Search for the cell housing the specified text and yield its (x, y) center coordinate. 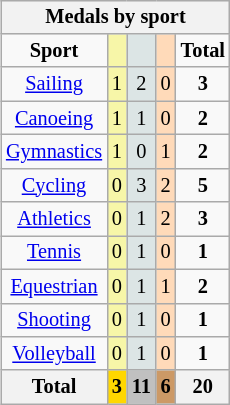
Athletics (54, 219)
20 (203, 387)
Tennis (54, 253)
6 (166, 387)
Canoeing (54, 118)
Cycling (54, 185)
Sailing (54, 84)
Shooting (54, 320)
Sport (54, 51)
Volleyball (54, 354)
Gymnastics (54, 152)
5 (203, 185)
Equestrian (54, 286)
11 (142, 387)
Medals by sport (116, 17)
